Determine the (x, y) coordinate at the center of the cell enclosing the given text.  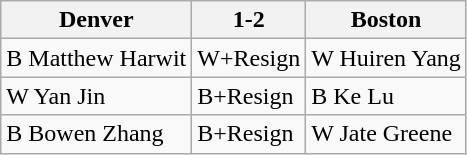
W Jate Greene (386, 134)
B Bowen Zhang (96, 134)
1-2 (249, 20)
Denver (96, 20)
W+Resign (249, 58)
B Ke Lu (386, 96)
W Yan Jin (96, 96)
B Matthew Harwit (96, 58)
W Huiren Yang (386, 58)
Boston (386, 20)
